For the text-containing cell, return its midpoint in [x, y] coordinate format. 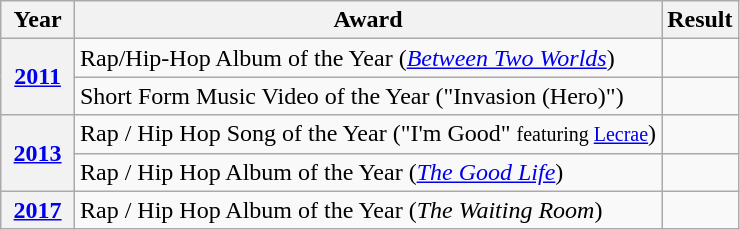
2013 [38, 153]
2017 [38, 210]
Result [700, 20]
Rap / Hip Hop Song of the Year ("I'm Good" featuring Lecrae) [368, 134]
Rap / Hip Hop Album of the Year (The Waiting Room) [368, 210]
Rap/Hip-Hop Album of the Year (Between Two Worlds) [368, 58]
Award [368, 20]
Short Form Music Video of the Year ("Invasion (Hero)") [368, 96]
2011 [38, 77]
Year [38, 20]
Rap / Hip Hop Album of the Year (The Good Life) [368, 172]
